Scan for the cell matching the given text and deliver its [X, Y] coordinate at center. 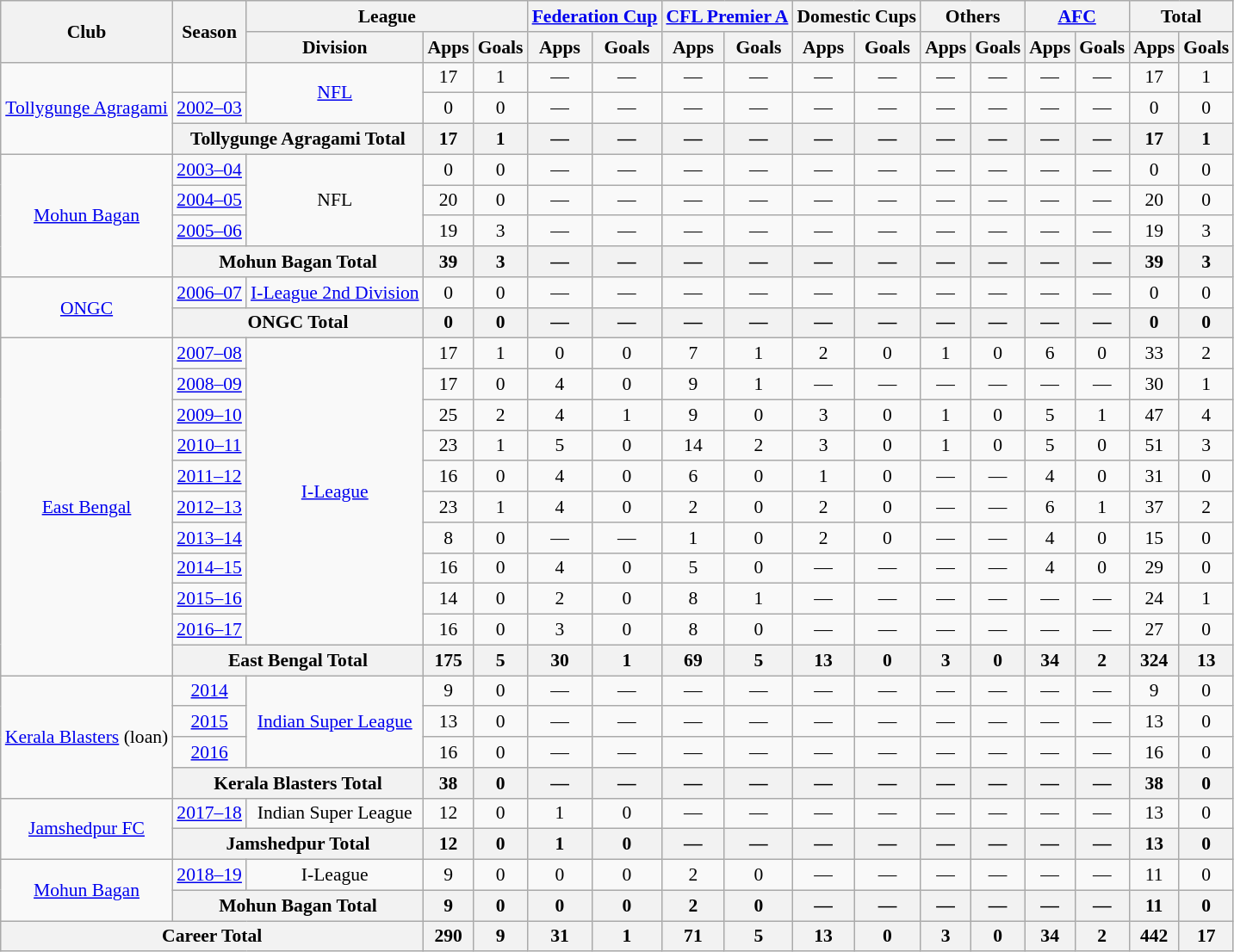
Club [87, 31]
324 [1154, 660]
Others [973, 16]
2009–10 [209, 415]
2003–04 [209, 170]
37 [1154, 507]
2012–13 [209, 507]
2008–09 [209, 385]
East Bengal Total [298, 660]
2015–16 [209, 599]
Kerala Blasters Total [298, 783]
175 [449, 660]
2002–03 [209, 108]
47 [1154, 415]
2005–06 [209, 232]
71 [692, 937]
2011–12 [209, 477]
Jamshedpur Total [298, 844]
290 [449, 937]
Domestic Cups [856, 16]
2010–11 [209, 446]
2013–14 [209, 538]
Jamshedpur FC [87, 828]
2016 [209, 752]
25 [449, 415]
69 [692, 660]
Division [335, 47]
33 [1154, 354]
Tollygunge Agragami Total [298, 139]
2016–17 [209, 630]
2017–18 [209, 813]
CFL Premier A [727, 16]
League [388, 16]
2014 [209, 691]
Kerala Blasters (loan) [87, 737]
442 [1154, 937]
51 [1154, 446]
Career Total [212, 937]
East Bengal [87, 507]
AFC [1076, 16]
2007–08 [209, 354]
24 [1154, 599]
I-League 2nd Division [335, 293]
Federation Cup [595, 16]
Tollygunge Agragami [87, 108]
27 [1154, 630]
2018–19 [209, 875]
ONGC [87, 308]
15 [1154, 538]
ONGC Total [298, 323]
2014–15 [209, 568]
Season [209, 31]
Total [1181, 16]
7 [692, 354]
2015 [209, 722]
29 [1154, 568]
2004–05 [209, 201]
2006–07 [209, 293]
